Find where the given text appears and provide that cell's center as (X, Y) coordinate. 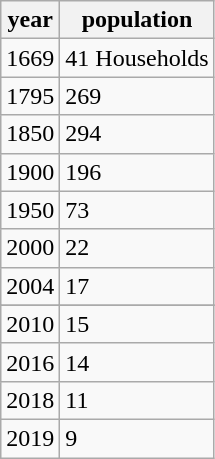
14 (137, 362)
11 (137, 400)
73 (137, 210)
2016 (30, 362)
196 (137, 172)
9 (137, 438)
2010 (30, 324)
1669 (30, 58)
population (137, 20)
269 (137, 96)
2019 (30, 438)
22 (137, 248)
294 (137, 134)
17 (137, 286)
1850 (30, 134)
1950 (30, 210)
41 Households (137, 58)
2000 (30, 248)
15 (137, 324)
2004 (30, 286)
1900 (30, 172)
year (30, 20)
2018 (30, 400)
1795 (30, 96)
